Scan for the cell matching the given text and deliver its (X, Y) coordinate at center. 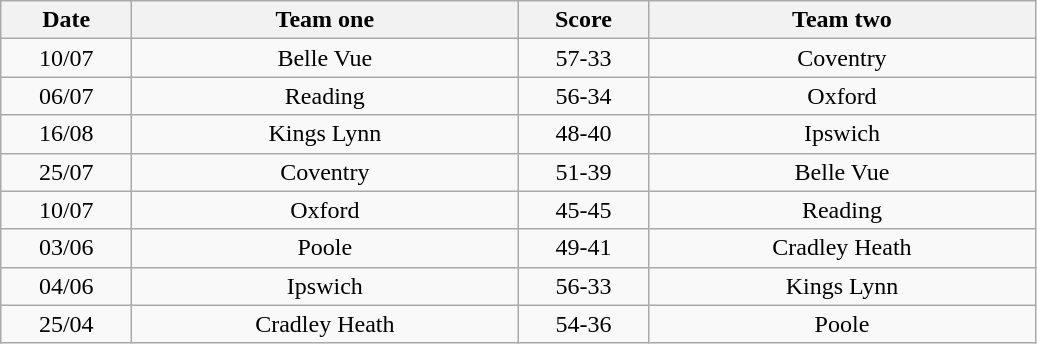
56-34 (584, 96)
57-33 (584, 58)
54-36 (584, 324)
45-45 (584, 210)
03/06 (66, 248)
56-33 (584, 286)
04/06 (66, 286)
25/04 (66, 324)
Team one (325, 20)
16/08 (66, 134)
06/07 (66, 96)
25/07 (66, 172)
Team two (842, 20)
Date (66, 20)
Score (584, 20)
51-39 (584, 172)
48-40 (584, 134)
49-41 (584, 248)
